Scan for the cell matching the given text and deliver its [X, Y] coordinate at center. 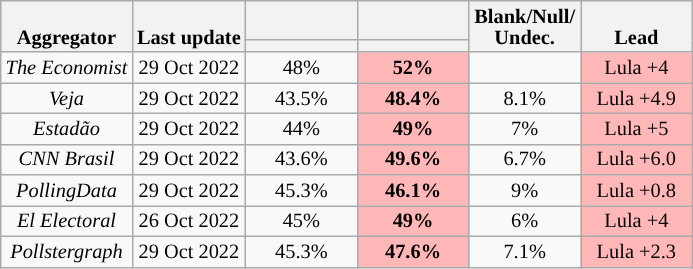
43.6% [302, 160]
Lula +0.8 [636, 190]
8.1% [525, 98]
Blank/Null/Undec. [525, 26]
Lula +2.3 [636, 252]
Lula +6.0 [636, 160]
9% [525, 190]
Lead [636, 26]
6.7% [525, 160]
Lula +4.9 [636, 98]
Aggregator [66, 26]
7.1% [525, 252]
CNN Brasil [66, 160]
26 Oct 2022 [188, 220]
48% [302, 68]
Lula +5 [636, 128]
44% [302, 128]
Pollstergraph [66, 252]
The Economist [66, 68]
49.6% [413, 160]
43.5% [302, 98]
48.4% [413, 98]
46.1% [413, 190]
PollingData [66, 190]
6% [525, 220]
52% [413, 68]
Estadão [66, 128]
47.6% [413, 252]
Last update [188, 26]
45% [302, 220]
7% [525, 128]
Veja [66, 98]
El Electoral [66, 220]
